Output the [X, Y] coordinate of the center of the cell containing the given text.  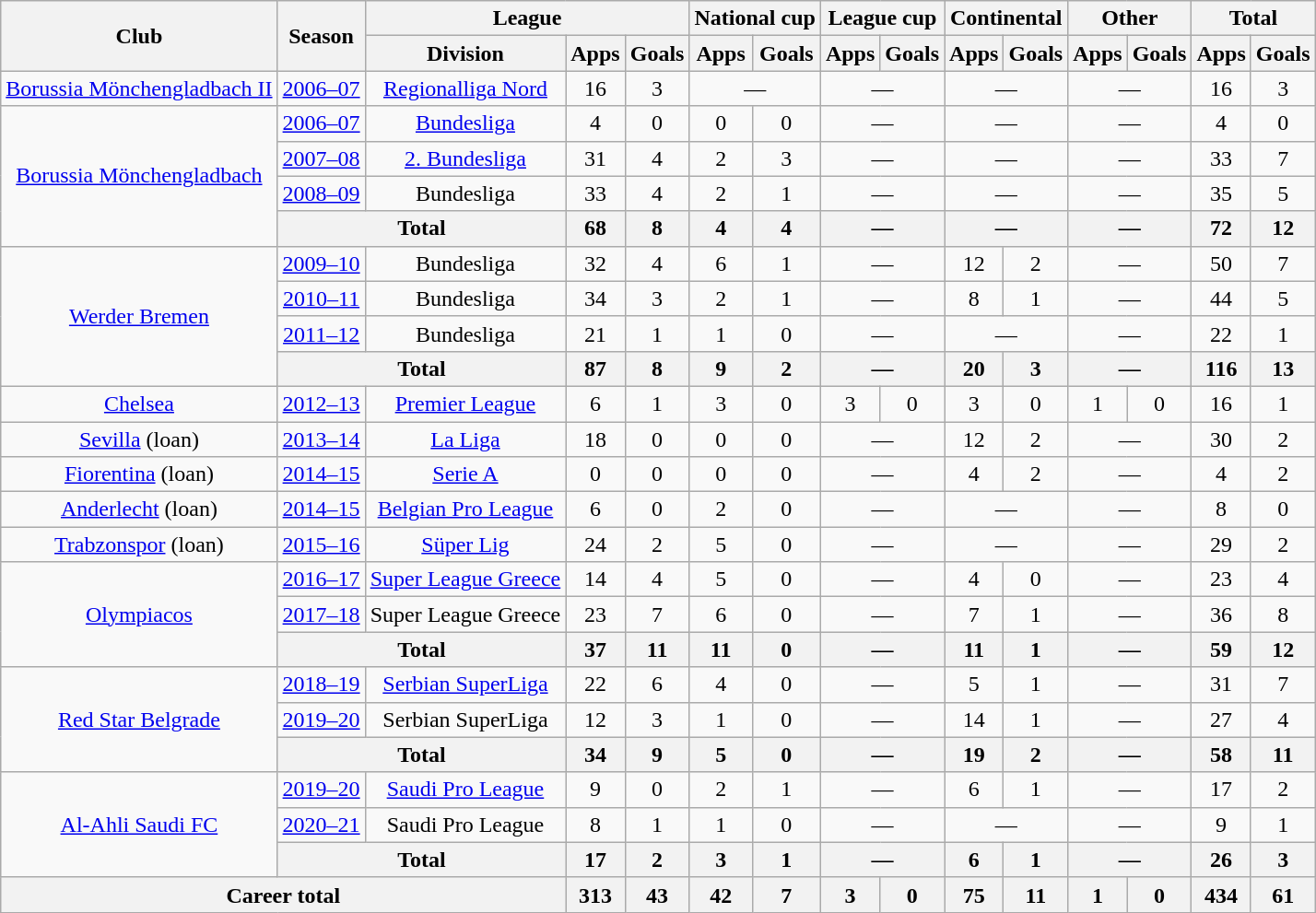
61 [1283, 895]
20 [974, 369]
313 [595, 895]
Chelsea [139, 404]
43 [657, 895]
2011–12 [321, 334]
19 [974, 755]
2015–16 [321, 544]
26 [1221, 860]
116 [1221, 369]
Other [1130, 18]
2010–11 [321, 298]
29 [1221, 544]
2009–10 [321, 263]
Borussia Mönchengladbach II [139, 88]
Continental [1006, 18]
Club [139, 36]
87 [595, 369]
Career total [284, 895]
Serie A [465, 474]
Premier League [465, 404]
2008–09 [321, 193]
59 [1221, 650]
Red Star Belgrade [139, 720]
2016–17 [321, 579]
58 [1221, 755]
Season [321, 36]
32 [595, 263]
2007–08 [321, 158]
30 [1221, 439]
434 [1221, 895]
Süper Lig [465, 544]
2. Bundesliga [465, 158]
24 [595, 544]
Al-Ahli Saudi FC [139, 825]
75 [974, 895]
37 [595, 650]
36 [1221, 615]
42 [721, 895]
13 [1283, 369]
2018–19 [321, 685]
Anderlecht (loan) [139, 509]
League cup [882, 18]
League [527, 18]
Regionalliga Nord [465, 88]
Division [465, 53]
Werder Bremen [139, 316]
Fiorentina (loan) [139, 474]
National cup [755, 18]
2012–13 [321, 404]
Olympiacos [139, 615]
Belgian Pro League [465, 509]
21 [595, 334]
44 [1221, 298]
50 [1221, 263]
Borussia Mönchengladbach [139, 176]
68 [595, 228]
27 [1221, 720]
18 [595, 439]
Sevilla (loan) [139, 439]
2017–18 [321, 615]
2020–21 [321, 825]
La Liga [465, 439]
2013–14 [321, 439]
72 [1221, 228]
35 [1221, 193]
Trabzonspor (loan) [139, 544]
